For the text-containing cell, return its midpoint in (X, Y) coordinate format. 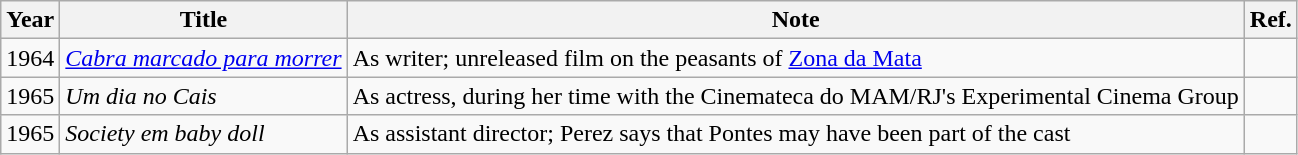
Society em baby doll (204, 134)
As writer; unreleased film on the peasants of Zona da Mata (796, 58)
As assistant director; Perez says that Pontes may have been part of the cast (796, 134)
1964 (30, 58)
Title (204, 20)
As actress, during her time with the Cinemateca do MAM/RJ's Experimental Cinema Group (796, 96)
Note (796, 20)
Um dia no Cais (204, 96)
Ref. (1270, 20)
Cabra marcado para morrer (204, 58)
Year (30, 20)
